Capture the cell that displays the provided text and extract its (X, Y) central coordinate. 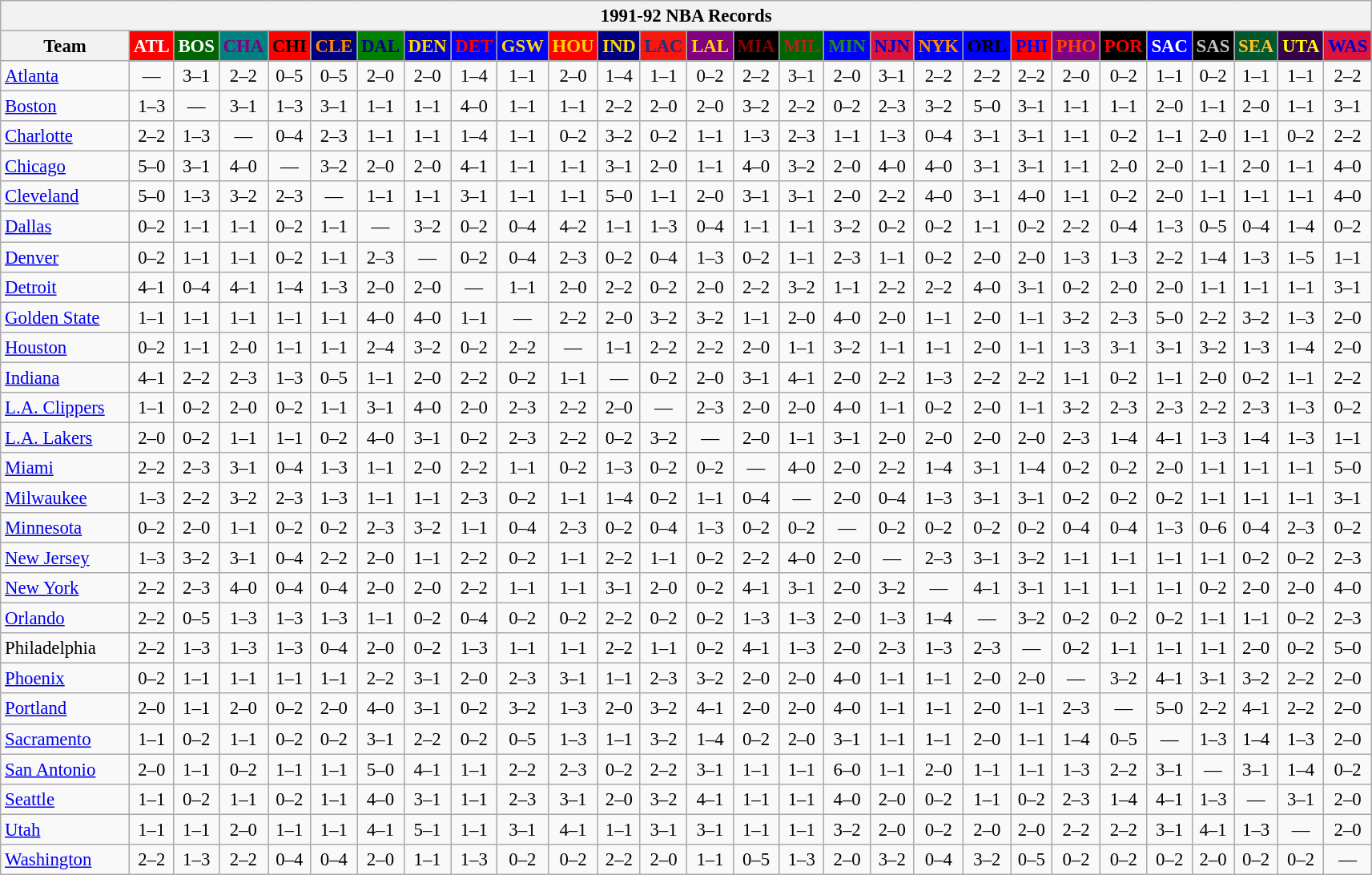
5–1 (428, 829)
POR (1123, 46)
MIN (847, 46)
Boston (66, 107)
Detroit (66, 287)
San Antonio (66, 769)
Orlando (66, 619)
Cleveland (66, 196)
4–2 (573, 227)
1–5 (1301, 257)
Seattle (66, 799)
Indiana (66, 377)
Dallas (66, 227)
BOS (196, 46)
NYK (939, 46)
Sacramento (66, 739)
1991-92 NBA Records (686, 16)
Houston (66, 347)
MIA (756, 46)
2–4 (381, 347)
L.A. Lakers (66, 437)
New Jersey (66, 558)
SAS (1213, 46)
IND (619, 46)
Chicago (66, 167)
SEA (1256, 46)
Denver (66, 257)
PHO (1076, 46)
DEN (428, 46)
ORL (987, 46)
WAS (1348, 46)
Washington (66, 860)
Minnesota (66, 528)
DAL (381, 46)
Phoenix (66, 679)
Utah (66, 829)
GSW (522, 46)
CLE (333, 46)
NJN (892, 46)
Charlotte (66, 136)
Atlanta (66, 76)
LAC (663, 46)
DET (474, 46)
MIL (802, 46)
0–6 (1213, 528)
Portland (66, 709)
HOU (573, 46)
6–0 (847, 769)
Miami (66, 468)
Philadelphia (66, 648)
CHA (243, 46)
CHI (289, 46)
UTA (1301, 46)
LAL (710, 46)
L.A. Clippers (66, 408)
Milwaukee (66, 498)
ATL (151, 46)
SAC (1169, 46)
Team (66, 46)
Golden State (66, 317)
PHI (1032, 46)
New York (66, 588)
